Determine the [X, Y] coordinate at the center of the cell enclosing the given text.  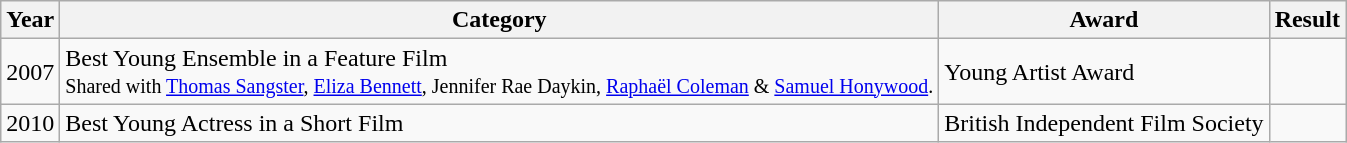
Year [30, 20]
Result [1307, 20]
Best Young Actress in a Short Film [500, 123]
2010 [30, 123]
Award [1104, 20]
Category [500, 20]
Best Young Ensemble in a Feature FilmShared with Thomas Sangster, Eliza Bennett, Jennifer Rae Daykin, Raphaël Coleman & Samuel Honywood. [500, 72]
2007 [30, 72]
Young Artist Award [1104, 72]
British Independent Film Society [1104, 123]
